Detect which cell encompasses the target text, then output its (X, Y) center coordinate. 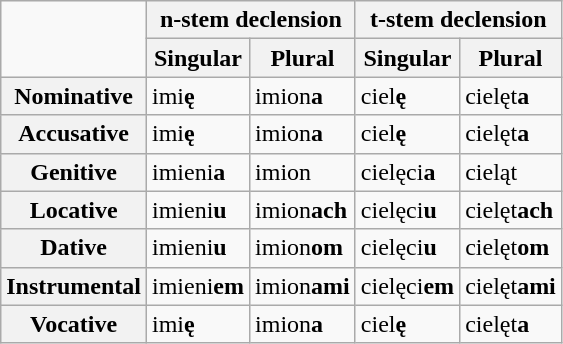
cielętami (511, 286)
imionach (303, 210)
Genitive (74, 172)
Accusative (74, 134)
imionami (303, 286)
Vocative (74, 324)
imienia (198, 172)
cielętom (511, 248)
imionom (303, 248)
Dative (74, 248)
imieniem (198, 286)
imion (303, 172)
cielęcia (407, 172)
Locative (74, 210)
t-stem declension (458, 20)
Nominative (74, 96)
Instrumental (74, 286)
cielętach (511, 210)
n-stem declension (250, 20)
cielęciem (407, 286)
cieląt (511, 172)
